Detect which cell encompasses the target text, then output its [X, Y] center coordinate. 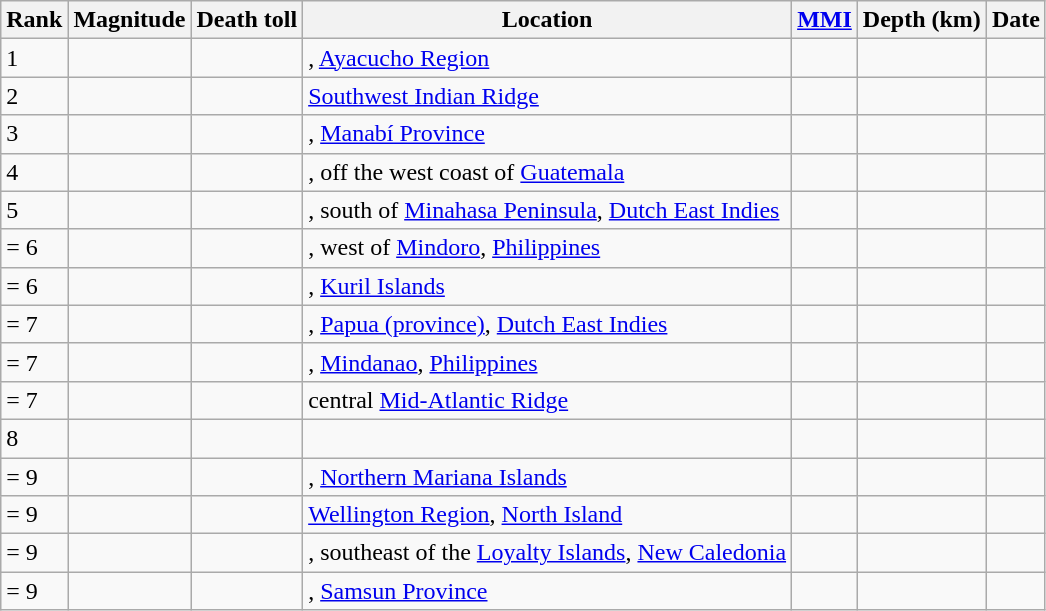
, Samsun Province [548, 591]
Southwest Indian Ridge [548, 96]
2 [34, 96]
Location [548, 20]
Rank [34, 20]
, Kuril Islands [548, 286]
, west of Mindoro, Philippines [548, 248]
, off the west coast of Guatemala [548, 172]
5 [34, 210]
, Papua (province), Dutch East Indies [548, 324]
, Mindanao, Philippines [548, 362]
Death toll [247, 20]
Magnitude [130, 20]
, Ayacucho Region [548, 58]
3 [34, 134]
8 [34, 438]
Wellington Region, North Island [548, 515]
, southeast of the Loyalty Islands, New Caledonia [548, 553]
4 [34, 172]
MMI [825, 20]
central Mid-Atlantic Ridge [548, 400]
, south of Minahasa Peninsula, Dutch East Indies [548, 210]
, Manabí Province [548, 134]
Date [1016, 20]
Depth (km) [922, 20]
1 [34, 58]
, Northern Mariana Islands [548, 477]
